Identify which cell holds the provided text, then report its [X, Y] central coordinate. 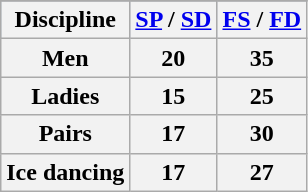
20 [174, 58]
FS / FD [262, 20]
27 [262, 172]
35 [262, 58]
Pairs [66, 134]
25 [262, 96]
SP / SD [174, 20]
Ice dancing [66, 172]
Men [66, 58]
15 [174, 96]
30 [262, 134]
Ladies [66, 96]
Discipline [66, 20]
